Provide the (X, Y) coordinate of the cell's center where the given text is located.  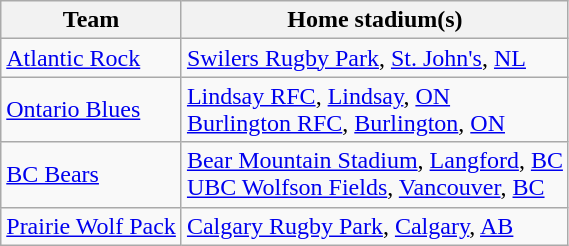
Home stadium(s) (374, 20)
Team (92, 20)
Prairie Wolf Pack (92, 226)
Bear Mountain Stadium, Langford, BC UBC Wolfson Fields, Vancouver, BC (374, 174)
Swilers Rugby Park, St. John's, NL (374, 58)
Atlantic Rock (92, 58)
BC Bears (92, 174)
Calgary Rugby Park, Calgary, AB (374, 226)
Ontario Blues (92, 110)
Lindsay RFC, Lindsay, ON Burlington RFC, Burlington, ON (374, 110)
